Detect which cell encompasses the target text, then output its (x, y) center coordinate. 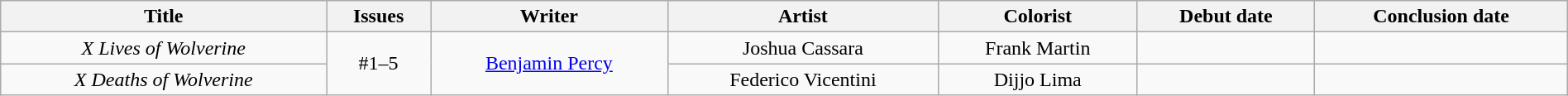
Debut date (1226, 17)
Joshua Cassara (802, 48)
Colorist (1038, 17)
Conclusion date (1441, 17)
X Deaths of Wolverine (164, 79)
Writer (549, 17)
Federico Vicentini (802, 79)
Title (164, 17)
Issues (379, 17)
Artist (802, 17)
Benjamin Percy (549, 64)
X Lives of Wolverine (164, 48)
Frank Martin (1038, 48)
Dijjo Lima (1038, 79)
#1–5 (379, 64)
